Extract the (x, y) coordinate from the center of the cell holding the provided text.  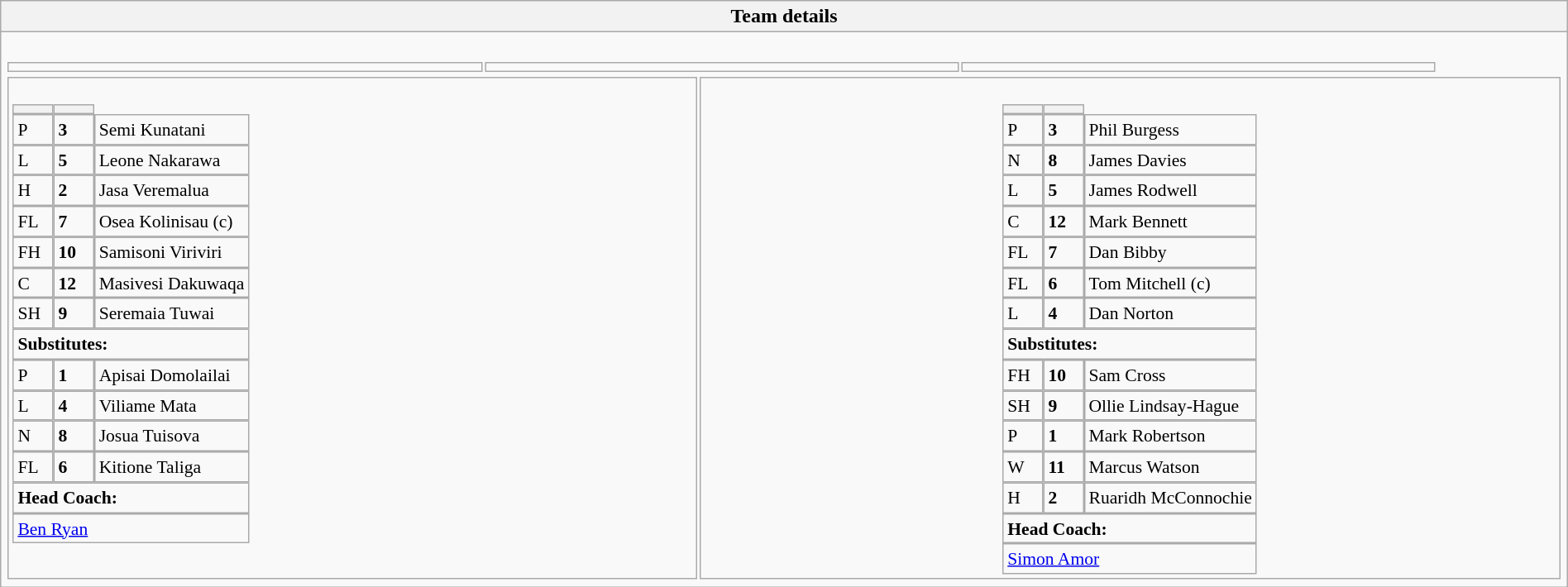
Masivesi Dakuwaqa (172, 283)
Sam Cross (1171, 375)
Kitione Taliga (172, 466)
Dan Bibby (1171, 251)
James Rodwell (1171, 190)
Mark Robertson (1171, 437)
Ben Ryan (131, 527)
11 (1064, 466)
Tom Mitchell (c) (1171, 283)
Ollie Lindsay-Hague (1171, 405)
Seremaia Tuwai (172, 314)
Ruaridh McConnochie (1171, 498)
Leone Nakarawa (172, 160)
Viliame Mata (172, 405)
Josua Tuisova (172, 437)
Marcus Watson (1171, 466)
W (1022, 466)
Mark Bennett (1171, 222)
Samisoni Viriviri (172, 251)
Jasa Veremalua (172, 190)
Phil Burgess (1171, 129)
James Davies (1171, 160)
Simon Amor (1130, 559)
Osea Kolinisau (c) (172, 222)
Team details (784, 17)
Dan Norton (1171, 314)
Apisai Domolailai (172, 375)
Semi Kunatani (172, 129)
